Return the [x, y] coordinate for the center point of the cell that contains the specified text.  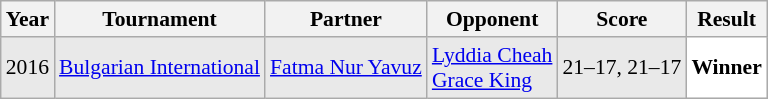
Winner [726, 68]
21–17, 21–17 [622, 68]
Lyddia Cheah Grace King [492, 68]
Result [726, 19]
Bulgarian International [160, 68]
2016 [28, 68]
Year [28, 19]
Opponent [492, 19]
Fatma Nur Yavuz [346, 68]
Partner [346, 19]
Score [622, 19]
Tournament [160, 19]
